Scan for the cell matching the given text and deliver its [x, y] coordinate at center. 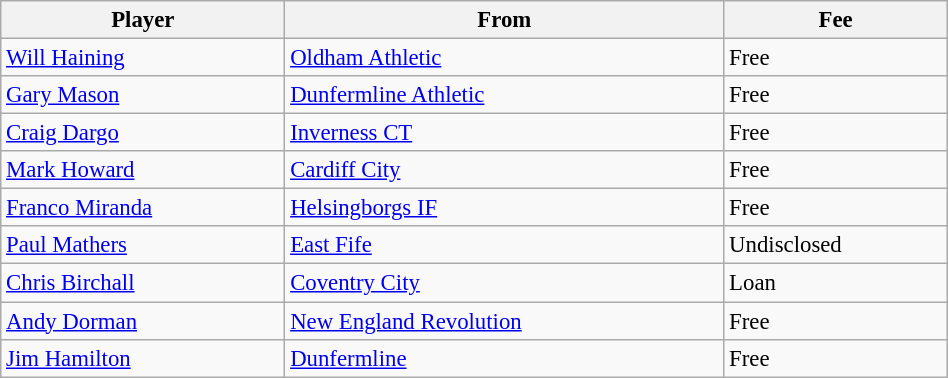
Inverness CT [504, 133]
Oldham Athletic [504, 58]
Player [143, 20]
Loan [836, 283]
Helsingborgs IF [504, 208]
Craig Dargo [143, 133]
Franco Miranda [143, 208]
Paul Mathers [143, 245]
Dunfermline [504, 358]
Gary Mason [143, 95]
Chris Birchall [143, 283]
From [504, 20]
Fee [836, 20]
Andy Dorman [143, 321]
Dunfermline Athletic [504, 95]
Will Haining [143, 58]
Jim Hamilton [143, 358]
Mark Howard [143, 170]
Cardiff City [504, 170]
Undisclosed [836, 245]
East Fife [504, 245]
Coventry City [504, 283]
New England Revolution [504, 321]
